Search for the cell housing the specified text and yield its [x, y] center coordinate. 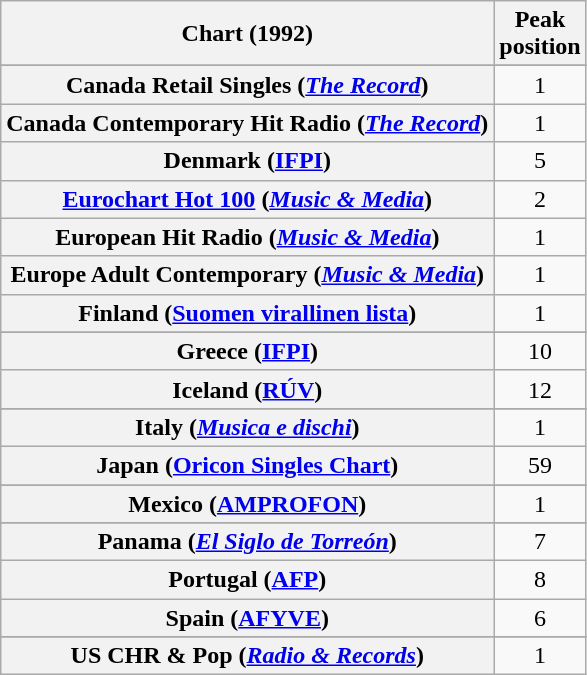
6 [540, 618]
Denmark (IFPI) [248, 161]
Iceland (RÚV) [248, 389]
12 [540, 389]
Canada Contemporary Hit Radio (The Record) [248, 123]
Chart (1992) [248, 34]
5 [540, 161]
Panama (El Siglo de Torreón) [248, 542]
Mexico (AMPROFON) [248, 503]
Greece (IFPI) [248, 351]
Europe Adult Contemporary (Music & Media) [248, 275]
US CHR & Pop (Radio & Records) [248, 656]
Japan (Oricon Singles Chart) [248, 465]
59 [540, 465]
Portugal (AFP) [248, 580]
Eurochart Hot 100 (Music & Media) [248, 199]
10 [540, 351]
Italy (Musica e dischi) [248, 427]
Spain (AFYVE) [248, 618]
8 [540, 580]
Canada Retail Singles (The Record) [248, 85]
European Hit Radio (Music & Media) [248, 237]
Peakposition [540, 34]
2 [540, 199]
7 [540, 542]
Finland (Suomen virallinen lista) [248, 313]
